Identify which cell holds the provided text, then report its (x, y) central coordinate. 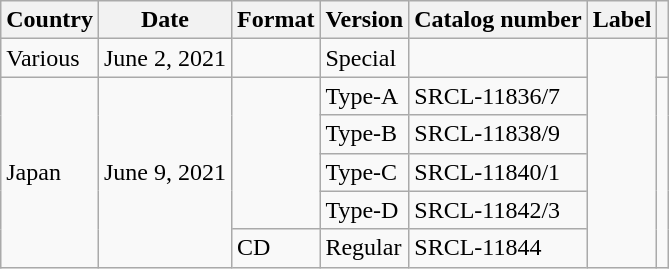
Type-B (364, 134)
Type-C (364, 172)
CD (276, 248)
Type-D (364, 210)
Format (276, 20)
Date (164, 20)
Version (364, 20)
SRCL-11840/1 (498, 172)
Country (50, 20)
Label (622, 20)
SRCL-11844 (498, 248)
Catalog number (498, 20)
SRCL-11842/3 (498, 210)
Special (364, 58)
Regular (364, 248)
Various (50, 58)
SRCL-11838/9 (498, 134)
SRCL-11836/7 (498, 96)
Japan (50, 172)
Type-A (364, 96)
June 2, 2021 (164, 58)
June 9, 2021 (164, 172)
